Locate the cell with the specified text and output its [X, Y] center coordinate. 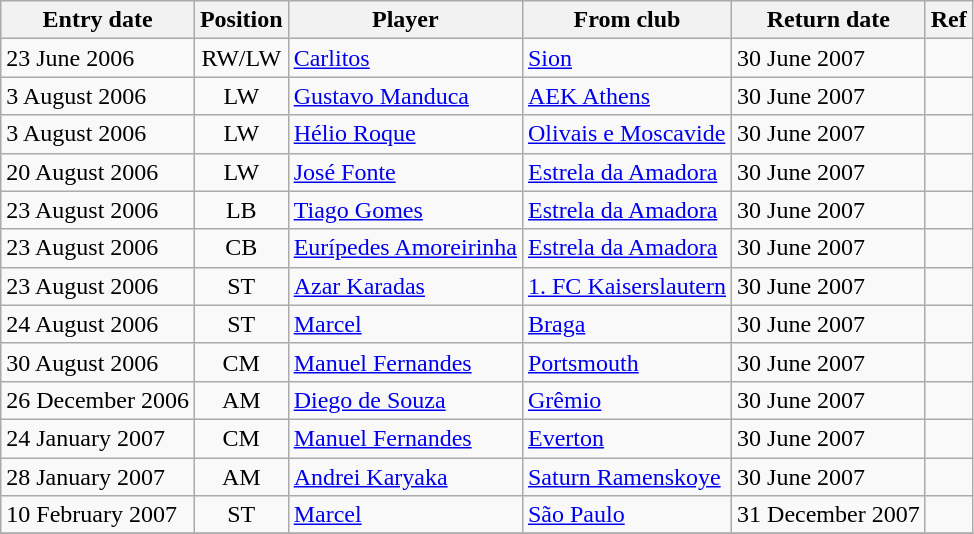
Position [241, 20]
Entry date [98, 20]
Ref [948, 20]
23 June 2006 [98, 58]
1. FC Kaiserslautern [626, 286]
Carlitos [405, 58]
Braga [626, 324]
10 February 2007 [98, 515]
31 December 2007 [829, 515]
Olivais e Moscavide [626, 134]
24 August 2006 [98, 324]
Gustavo Manduca [405, 96]
LB [241, 210]
Diego de Souza [405, 400]
São Paulo [626, 515]
30 August 2006 [98, 362]
28 January 2007 [98, 477]
20 August 2006 [98, 172]
26 December 2006 [98, 400]
24 January 2007 [98, 438]
Saturn Ramenskoye [626, 477]
Hélio Roque [405, 134]
From club [626, 20]
Return date [829, 20]
Everton [626, 438]
Andrei Karyaka [405, 477]
Sion [626, 58]
Azar Karadas [405, 286]
Player [405, 20]
Eurípedes Amoreirinha [405, 248]
José Fonte [405, 172]
CB [241, 248]
RW/LW [241, 58]
Portsmouth [626, 362]
AEK Athens [626, 96]
Grêmio [626, 400]
Tiago Gomes [405, 210]
